Return the (x, y) coordinate for the center point of the cell that contains the specified text.  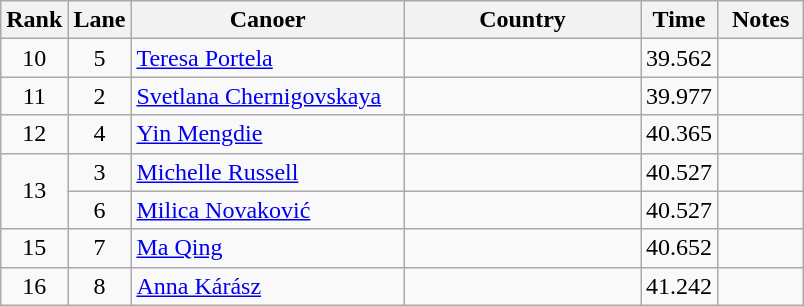
Time (680, 20)
Yin Mengdie (268, 134)
8 (100, 286)
3 (100, 172)
11 (34, 96)
Anna Kárász (268, 286)
40.652 (680, 248)
40.365 (680, 134)
Canoer (268, 20)
Ma Qing (268, 248)
16 (34, 286)
7 (100, 248)
10 (34, 58)
Notes (761, 20)
4 (100, 134)
Rank (34, 20)
5 (100, 58)
Lane (100, 20)
Milica Novaković (268, 210)
Svetlana Chernigovskaya (268, 96)
12 (34, 134)
39.562 (680, 58)
Country (522, 20)
13 (34, 191)
41.242 (680, 286)
6 (100, 210)
39.977 (680, 96)
15 (34, 248)
Michelle Russell (268, 172)
2 (100, 96)
Teresa Portela (268, 58)
